Determine the [X, Y] coordinate at the center of the cell enclosing the given text.  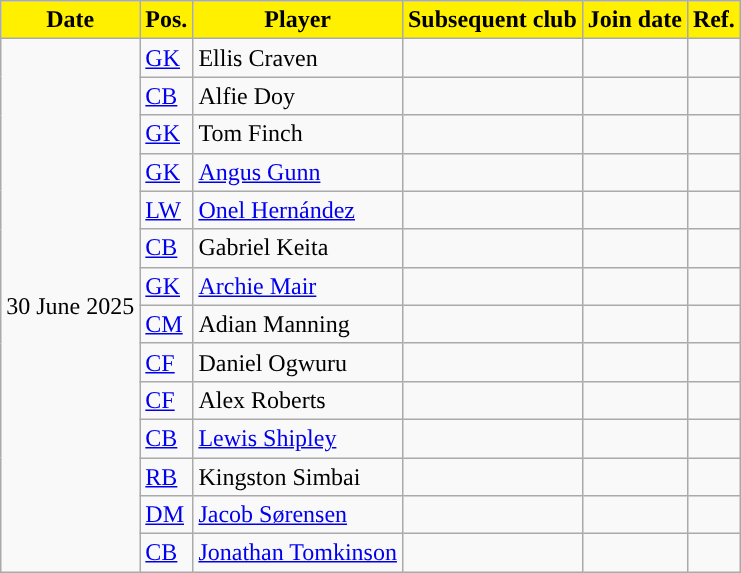
DM [166, 515]
Alfie Doy [298, 96]
Date [70, 20]
Jacob Sørensen [298, 515]
Angus Gunn [298, 172]
LW [166, 210]
Ellis Craven [298, 58]
Lewis Shipley [298, 438]
Kingston Simbai [298, 477]
Adian Manning [298, 324]
Gabriel Keita [298, 248]
CM [166, 324]
Ref. [714, 20]
Pos. [166, 20]
Subsequent club [492, 20]
Player [298, 20]
Tom Finch [298, 134]
RB [166, 477]
30 June 2025 [70, 306]
Join date [634, 20]
Alex Roberts [298, 400]
Archie Mair [298, 286]
Daniel Ogwuru [298, 362]
Onel Hernández [298, 210]
Jonathan Tomkinson [298, 553]
